For the text-containing cell, return its midpoint in (x, y) coordinate format. 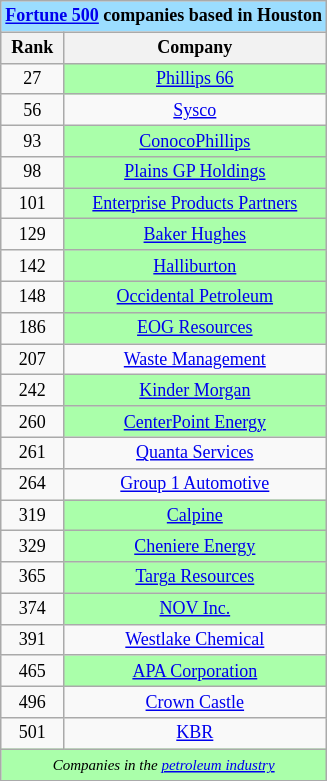
ConocoPhillips (194, 140)
27 (32, 78)
207 (32, 360)
Group 1 Automotive (194, 484)
56 (32, 110)
465 (32, 670)
496 (32, 702)
329 (32, 546)
Sysco (194, 110)
101 (32, 204)
501 (32, 734)
129 (32, 234)
365 (32, 578)
98 (32, 172)
APA Corporation (194, 670)
Plains GP Holdings (194, 172)
186 (32, 328)
NOV Inc. (194, 608)
374 (32, 608)
Cheniere Energy (194, 546)
Targa Resources (194, 578)
264 (32, 484)
261 (32, 452)
Companies in the petroleum industry (164, 764)
Baker Hughes (194, 234)
Quanta Services (194, 452)
Rank (32, 48)
148 (32, 296)
CenterPoint Energy (194, 422)
Crown Castle (194, 702)
EOG Resources (194, 328)
93 (32, 140)
Kinder Morgan (194, 390)
242 (32, 390)
Calpine (194, 516)
Waste Management (194, 360)
391 (32, 640)
Enterprise Products Partners (194, 204)
Westlake Chemical (194, 640)
Fortune 500 companies based in Houston (164, 16)
Halliburton (194, 266)
319 (32, 516)
Company (194, 48)
Phillips 66 (194, 78)
Occidental Petroleum (194, 296)
KBR (194, 734)
260 (32, 422)
142 (32, 266)
